Scan for the cell matching the given text and deliver its (X, Y) coordinate at center. 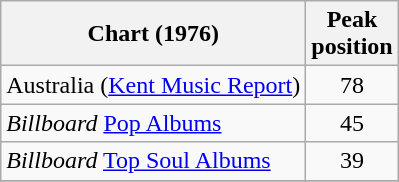
Billboard Top Soul Albums (154, 161)
78 (352, 85)
39 (352, 161)
Peakposition (352, 34)
Chart (1976) (154, 34)
45 (352, 123)
Australia (Kent Music Report) (154, 85)
Billboard Pop Albums (154, 123)
